Pinpoint the cell where the given text exists, returning its (X, Y) midpoint coordinate. 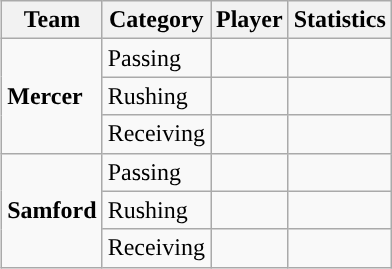
Samford (52, 210)
Player (249, 20)
Statistics (340, 20)
Category (156, 20)
Mercer (52, 96)
Team (52, 20)
